Return (x, y) of the center of cell containing provided text 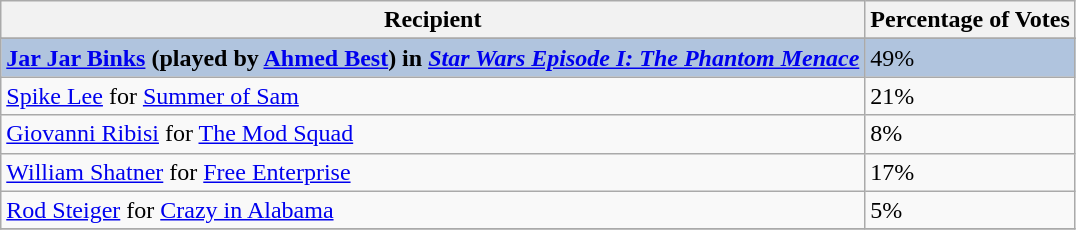
Spike Lee for Summer of Sam (433, 96)
49% (970, 58)
8% (970, 134)
Percentage of Votes (970, 20)
Recipient (433, 20)
William Shatner for Free Enterprise (433, 172)
Giovanni Ribisi for The Mod Squad (433, 134)
21% (970, 96)
Jar Jar Binks (played by Ahmed Best) in Star Wars Episode I: The Phantom Menace (433, 58)
5% (970, 210)
Rod Steiger for Crazy in Alabama (433, 210)
17% (970, 172)
